Identify which cell holds the provided text, then report its (x, y) central coordinate. 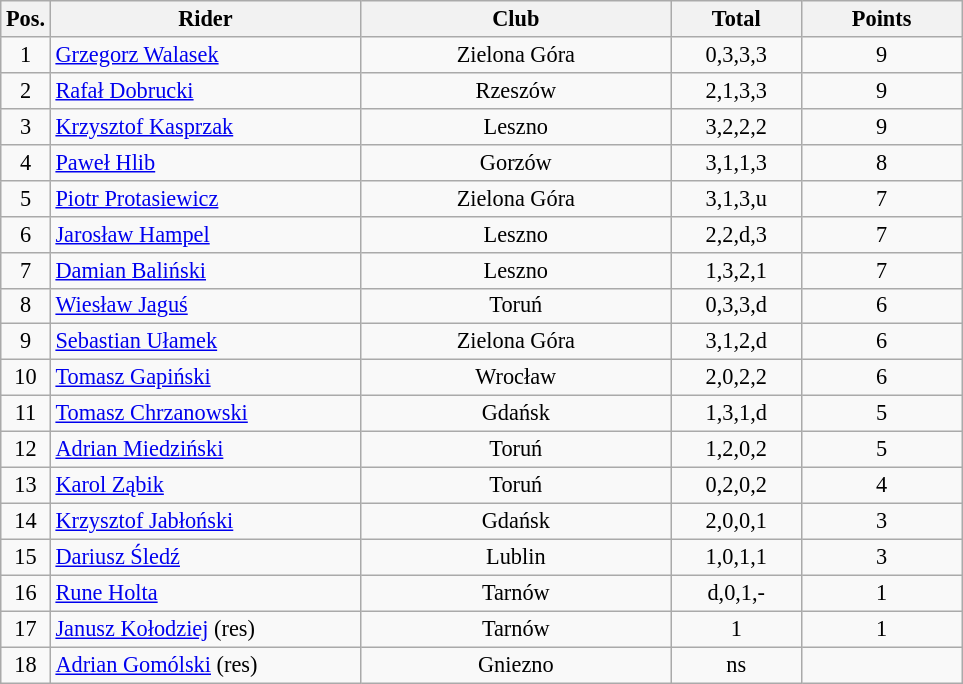
14 (26, 521)
Total (736, 19)
17 (26, 629)
Lublin (516, 557)
2,0,0,1 (736, 521)
12 (26, 450)
2 (26, 90)
Club (516, 19)
0,3,3,d (736, 306)
Tomasz Gapiński (205, 378)
1,2,0,2 (736, 450)
d,0,1,- (736, 593)
Krzysztof Jabłoński (205, 521)
3,1,3,u (736, 198)
Rune Holta (205, 593)
ns (736, 665)
Dariusz Śledź (205, 557)
Points (881, 19)
11 (26, 414)
3,1,1,3 (736, 162)
1,3,2,1 (736, 270)
16 (26, 593)
Tomasz Chrzanowski (205, 414)
2,1,3,3 (736, 90)
Pos. (26, 19)
Wrocław (516, 378)
Rzeszów (516, 90)
Damian Baliński (205, 270)
Paweł Hlib (205, 162)
15 (26, 557)
0,2,0,2 (736, 485)
2,0,2,2 (736, 378)
Gniezno (516, 665)
Sebastian Ułamek (205, 342)
Karol Ząbik (205, 485)
0,3,3,3 (736, 55)
3,2,2,2 (736, 126)
Rider (205, 19)
Adrian Gomólski (res) (205, 665)
13 (26, 485)
Gorzów (516, 162)
10 (26, 378)
1,3,1,d (736, 414)
Jarosław Hampel (205, 234)
1,0,1,1 (736, 557)
2,2,d,3 (736, 234)
Piotr Protasiewicz (205, 198)
3,1,2,d (736, 342)
Rafał Dobrucki (205, 90)
Grzegorz Walasek (205, 55)
Adrian Miedziński (205, 450)
Wiesław Jaguś (205, 306)
Krzysztof Kasprzak (205, 126)
18 (26, 665)
Janusz Kołodziej (res) (205, 629)
